Capture the cell that displays the provided text and extract its (X, Y) central coordinate. 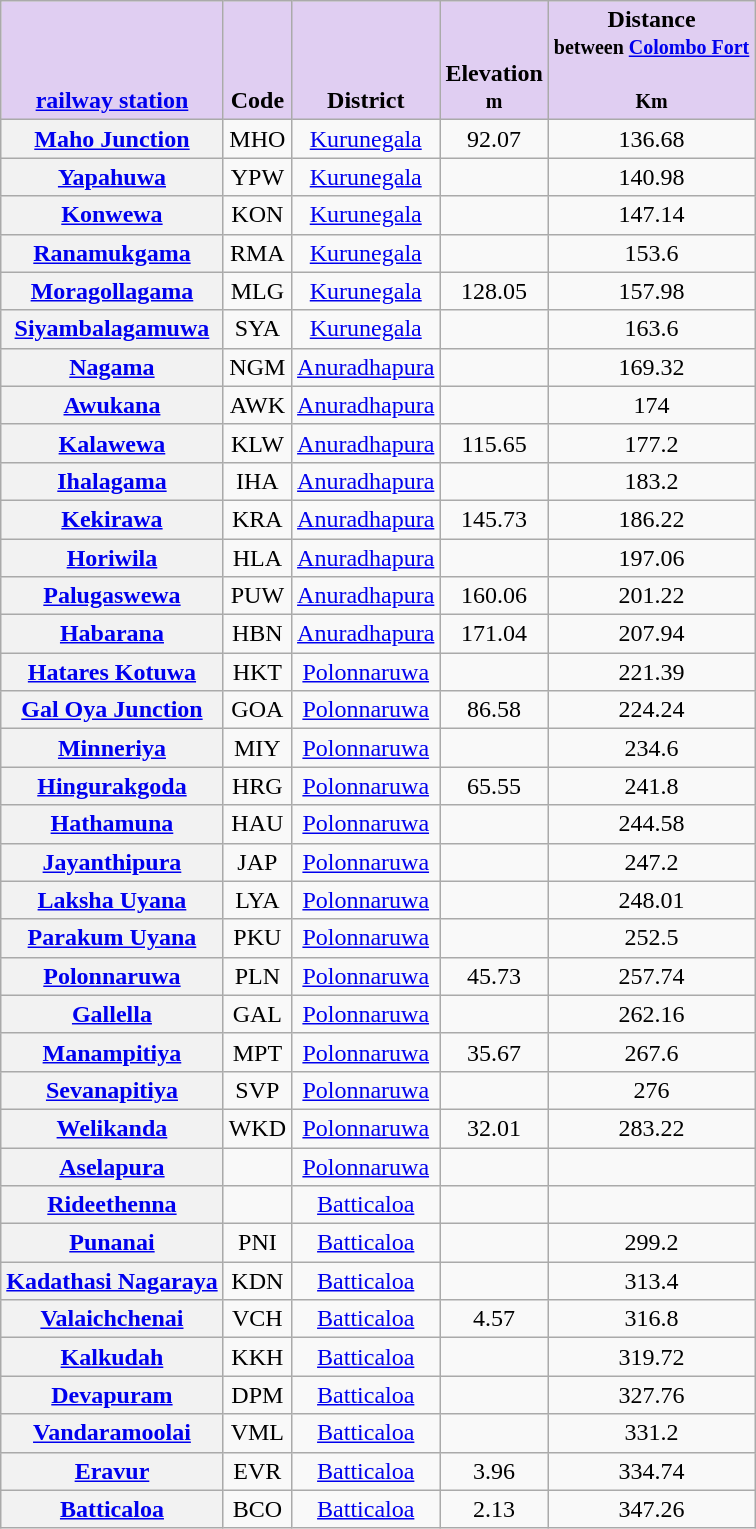
234.6 (652, 748)
PUW (257, 596)
Hatares Kotuwa (112, 672)
SVP (257, 1090)
EVR (257, 1471)
HLA (257, 557)
177.2 (652, 443)
SYA (257, 329)
128.05 (494, 291)
JAP (257, 862)
334.74 (652, 1471)
Hingurakgoda (112, 786)
KRA (257, 519)
136.68 (652, 139)
VML (257, 1433)
2.13 (494, 1509)
HRG (257, 786)
MPT (257, 1052)
Minneriya (112, 748)
MIY (257, 748)
Vandaramoolai (112, 1433)
Hathamuna (112, 824)
Awukana (112, 405)
Code (257, 60)
65.55 (494, 786)
153.6 (652, 253)
244.58 (652, 824)
Elevationm (494, 60)
PLN (257, 976)
201.22 (652, 596)
183.2 (652, 481)
319.72 (652, 1357)
169.32 (652, 367)
45.73 (494, 976)
Nagama (112, 367)
86.58 (494, 710)
Moragollagama (112, 291)
Konwewa (112, 215)
157.98 (652, 291)
163.6 (652, 329)
GOA (257, 710)
BCO (257, 1509)
KLW (257, 443)
248.01 (652, 900)
262.16 (652, 1014)
Habarana (112, 634)
Devapuram (112, 1395)
Rideethenna (112, 1205)
KDN (257, 1281)
197.06 (652, 557)
Laksha Uyana (112, 900)
147.14 (652, 215)
316.8 (652, 1319)
Jayanthipura (112, 862)
District (366, 60)
Maho Junction (112, 139)
186.22 (652, 519)
Ihalagama (112, 481)
224.24 (652, 710)
267.6 (652, 1052)
35.67 (494, 1052)
IHA (257, 481)
4.57 (494, 1319)
railway station (112, 60)
171.04 (494, 634)
Siyambalagamuwa (112, 329)
MHO (257, 139)
HKT (257, 672)
276 (652, 1090)
Yapahuwa (112, 177)
299.2 (652, 1243)
RMA (257, 253)
KKH (257, 1357)
Manampitiya (112, 1052)
3.96 (494, 1471)
Ranamukgama (112, 253)
Gallella (112, 1014)
327.76 (652, 1395)
241.8 (652, 786)
WKD (257, 1128)
Eravur (112, 1471)
PNI (257, 1243)
Kadathasi Nagaraya (112, 1281)
283.22 (652, 1128)
VCH (257, 1319)
Welikanda (112, 1128)
Sevanapitiya (112, 1090)
AWK (257, 405)
313.4 (652, 1281)
115.65 (494, 443)
LYA (257, 900)
247.2 (652, 862)
KON (257, 215)
Valaichchenai (112, 1319)
Parakum Uyana (112, 938)
221.39 (652, 672)
Distancebetween Colombo FortKm (652, 60)
252.5 (652, 938)
HBN (257, 634)
MLG (257, 291)
NGM (257, 367)
Punanai (112, 1243)
Palugaswewa (112, 596)
174 (652, 405)
347.26 (652, 1509)
Horiwila (112, 557)
Aselapura (112, 1167)
YPW (257, 177)
Kekirawa (112, 519)
GAL (257, 1014)
Kalawewa (112, 443)
145.73 (494, 519)
92.07 (494, 139)
207.94 (652, 634)
Kalkudah (112, 1357)
160.06 (494, 596)
140.98 (652, 177)
PKU (257, 938)
Gal Oya Junction (112, 710)
32.01 (494, 1128)
DPM (257, 1395)
331.2 (652, 1433)
257.74 (652, 976)
HAU (257, 824)
